For the text-containing cell, return its midpoint in (X, Y) coordinate format. 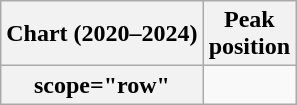
Peakposition (249, 34)
scope="row" (102, 85)
Chart (2020–2024) (102, 34)
